Locate the cell with the specified text and output its [x, y] center coordinate. 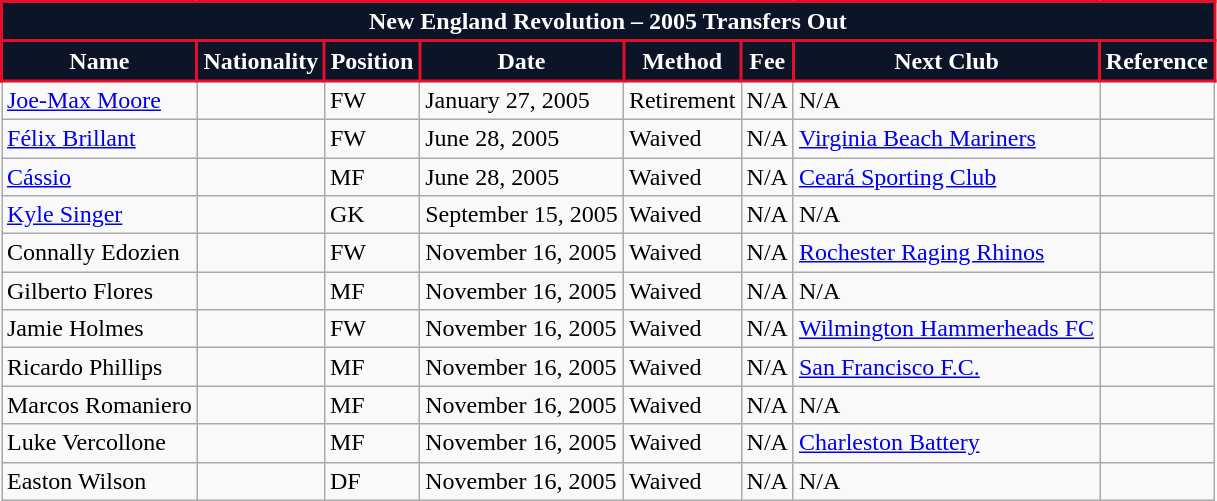
Nationality [260, 61]
Luke Vercollone [100, 443]
Kyle Singer [100, 215]
January 27, 2005 [522, 100]
Retirement [682, 100]
GK [372, 215]
Ceará Sporting Club [946, 177]
Joe-Max Moore [100, 100]
Date [522, 61]
Gilberto Flores [100, 291]
Reference [1158, 61]
Charleston Battery [946, 443]
Cássio [100, 177]
Virginia Beach Mariners [946, 138]
Position [372, 61]
New England Revolution – 2005 Transfers Out [608, 22]
Connally Edozien [100, 253]
Next Club [946, 61]
Wilmington Hammerheads FC [946, 329]
Félix Brillant [100, 138]
Ricardo Phillips [100, 367]
September 15, 2005 [522, 215]
Name [100, 61]
Method [682, 61]
Fee [767, 61]
DF [372, 481]
Marcos Romaniero [100, 405]
Easton Wilson [100, 481]
Jamie Holmes [100, 329]
Rochester Raging Rhinos [946, 253]
San Francisco F.C. [946, 367]
